Return [X, Y] of the center of cell containing provided text 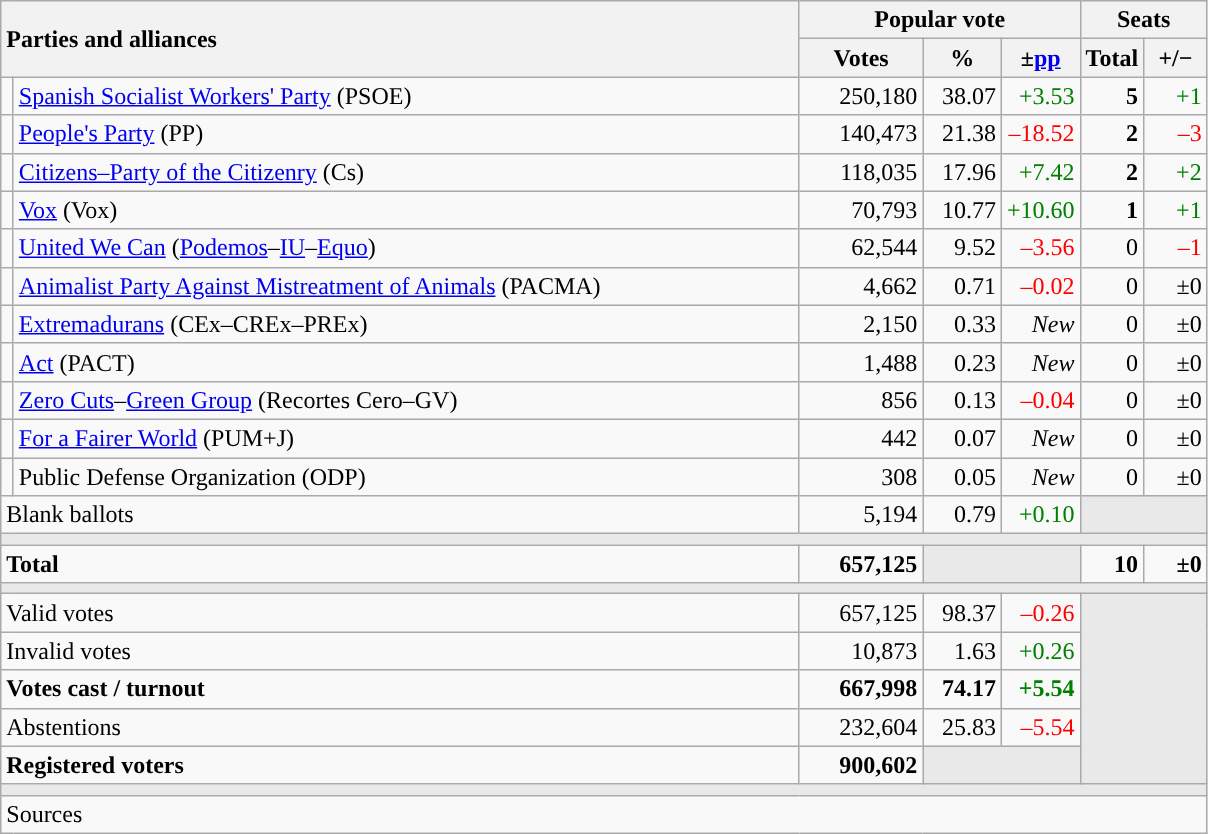
442 [861, 438]
–3.56 [1040, 248]
Citizens–Party of the Citizenry (Cs) [406, 172]
10.77 [962, 210]
Spanish Socialist Workers' Party (PSOE) [406, 96]
+0.10 [1040, 515]
Act (PACT) [406, 362]
1,488 [861, 362]
Registered voters [400, 765]
+3.53 [1040, 96]
2,150 [861, 324]
–0.02 [1040, 286]
118,035 [861, 172]
Votes cast / turnout [400, 689]
667,998 [861, 689]
–1 [1176, 248]
Parties and alliances [400, 39]
9.52 [962, 248]
21.38 [962, 134]
+0.26 [1040, 651]
Abstentions [400, 727]
1.63 [962, 651]
–18.52 [1040, 134]
10 [1112, 564]
0.07 [962, 438]
+7.42 [1040, 172]
856 [861, 400]
232,604 [861, 727]
38.07 [962, 96]
Invalid votes [400, 651]
0.05 [962, 477]
–0.26 [1040, 613]
1 [1112, 210]
Extremadurans (CEx–CREx–PREx) [406, 324]
Sources [604, 814]
Seats [1144, 20]
140,473 [861, 134]
–5.54 [1040, 727]
308 [861, 477]
900,602 [861, 765]
Votes [861, 58]
250,180 [861, 96]
74.17 [962, 689]
5,194 [861, 515]
0.79 [962, 515]
+2 [1176, 172]
–3 [1176, 134]
±pp [1040, 58]
Vox (Vox) [406, 210]
Popular vote [940, 20]
Public Defense Organization (ODP) [406, 477]
+5.54 [1040, 689]
0.71 [962, 286]
Animalist Party Against Mistreatment of Animals (PACMA) [406, 286]
10,873 [861, 651]
4,662 [861, 286]
0.23 [962, 362]
For a Fairer World (PUM+J) [406, 438]
0.13 [962, 400]
Blank ballots [400, 515]
25.83 [962, 727]
People's Party (PP) [406, 134]
Valid votes [400, 613]
+10.60 [1040, 210]
United We Can (Podemos–IU–Equo) [406, 248]
62,544 [861, 248]
17.96 [962, 172]
0.33 [962, 324]
+/− [1176, 58]
70,793 [861, 210]
98.37 [962, 613]
5 [1112, 96]
Zero Cuts–Green Group (Recortes Cero–GV) [406, 400]
–0.04 [1040, 400]
% [962, 58]
